Extract the (x, y) coordinate from the center of the cell holding the provided text.  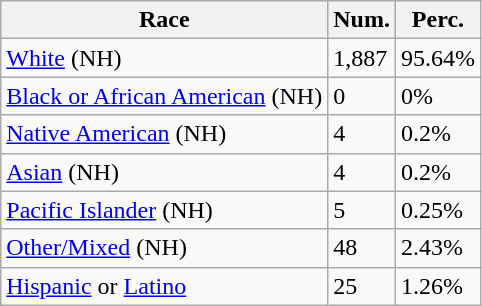
Black or African American (NH) (164, 96)
Race (164, 20)
Other/Mixed (NH) (164, 248)
25 (362, 286)
95.64% (438, 58)
Pacific Islander (NH) (164, 210)
2.43% (438, 248)
Hispanic or Latino (164, 286)
Perc. (438, 20)
0 (362, 96)
Native American (NH) (164, 134)
0% (438, 96)
White (NH) (164, 58)
Asian (NH) (164, 172)
1.26% (438, 286)
1,887 (362, 58)
Num. (362, 20)
0.25% (438, 210)
5 (362, 210)
48 (362, 248)
